Search for the cell housing the specified text and yield its (X, Y) center coordinate. 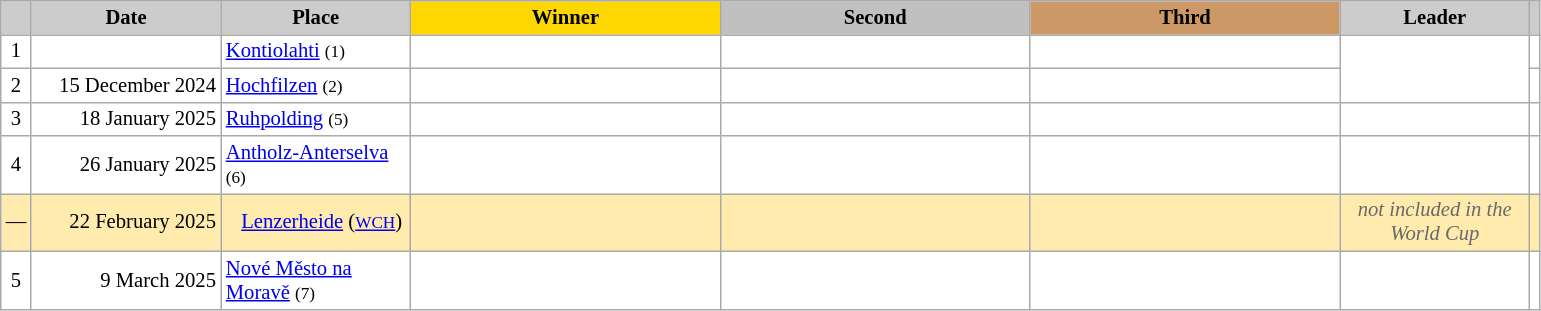
Lenzerheide (WCH) (316, 222)
18 January 2025 (126, 119)
15 December 2024 (126, 85)
not included in the World Cup (1435, 222)
Winner (566, 17)
Hochfilzen (2) (316, 85)
Place (316, 17)
3 (16, 119)
22 February 2025 (126, 222)
4 (16, 165)
Nové Město na Moravě (7) (316, 280)
— (16, 222)
9 March 2025 (126, 280)
5 (16, 280)
2 (16, 85)
Antholz-Anterselva (6) (316, 165)
26 January 2025 (126, 165)
Leader (1435, 17)
Ruhpolding (5) (316, 119)
Date (126, 17)
Kontiolahti (1) (316, 51)
Second (875, 17)
1 (16, 51)
Third (1185, 17)
